Pinpoint the cell where the given text exists, returning its (X, Y) midpoint coordinate. 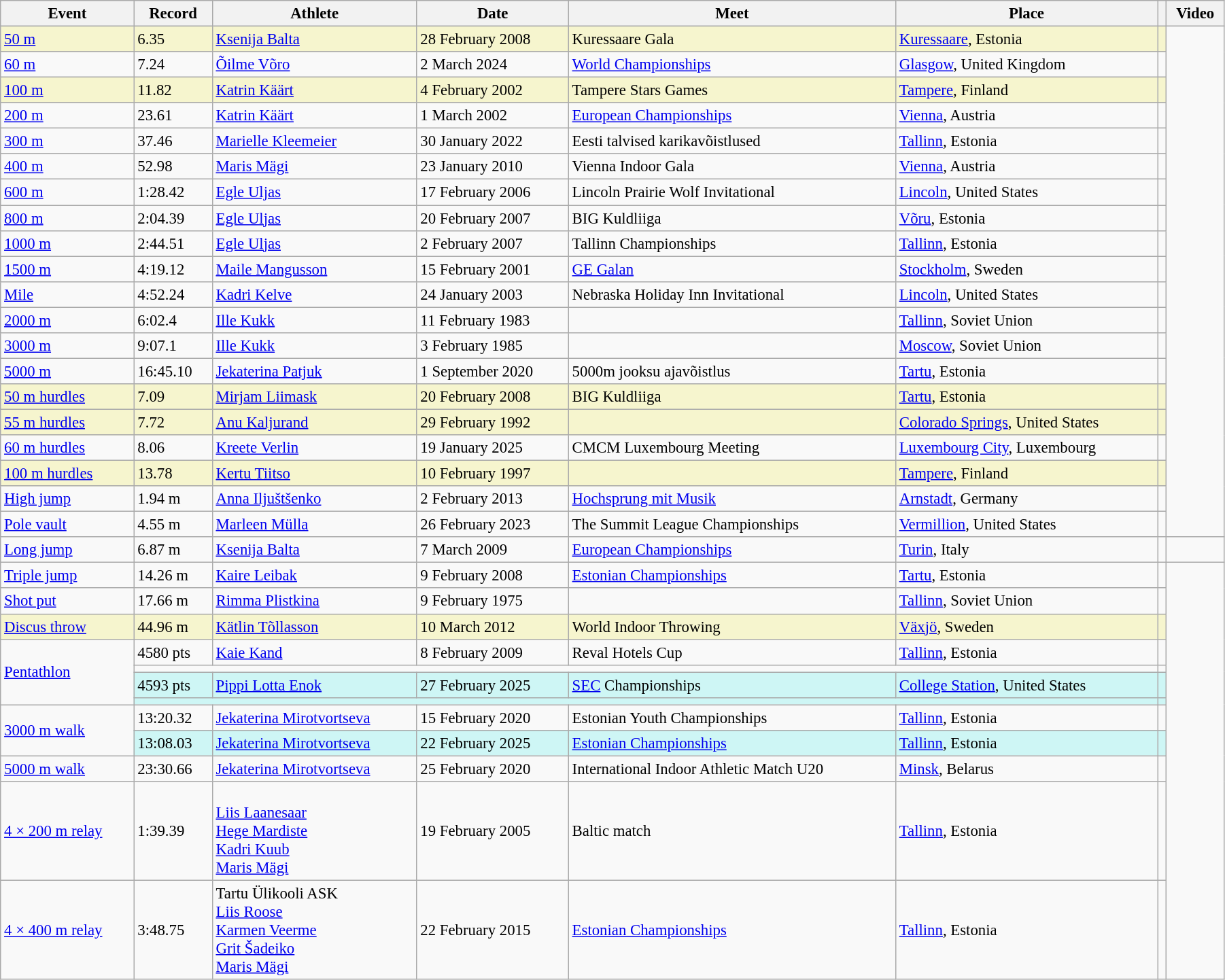
Maile Mangusson (314, 269)
3000 m (67, 346)
44.96 m (173, 627)
Minsk, Belarus (1026, 769)
28 February 2008 (492, 39)
Reval Hotels Cup (731, 652)
World Championships (731, 65)
Place (1026, 14)
9 February 1975 (492, 601)
Vienna Indoor Gala (731, 167)
7 March 2009 (492, 550)
50 m (67, 39)
19 January 2025 (492, 448)
10 February 1997 (492, 474)
11.82 (173, 90)
Marielle Kleemeier (314, 141)
Date (492, 14)
25 February 2020 (492, 769)
29 February 1992 (492, 422)
Kuressaare Gala (731, 39)
4:52.24 (173, 294)
Liis LaanesaarHege MardisteKadri KuubMaris Mägi (314, 831)
Turin, Italy (1026, 550)
4 × 200 m relay (67, 831)
Nebraska Holiday Inn Invitational (731, 294)
400 m (67, 167)
19 February 2005 (492, 831)
Colorado Springs, United States (1026, 422)
4593 pts (173, 685)
Tallinn Championships (731, 243)
1:39.39 (173, 831)
24 January 2003 (492, 294)
2:04.39 (173, 218)
Athlete (314, 14)
Mirjam Liimask (314, 397)
100 m (67, 90)
5000 m (67, 371)
30 January 2022 (492, 141)
Tartu Ülikooli ASKLiis RooseKarmen VeermeGrit ŠadeikoMaris Mägi (314, 930)
600 m (67, 192)
2 February 2007 (492, 243)
4.55 m (173, 525)
Anna Iljuštšenko (314, 499)
7.24 (173, 65)
60 m (67, 65)
Õilme Võro (314, 65)
3 February 1985 (492, 346)
Rimma Plistkina (314, 601)
13:08.03 (173, 743)
300 m (67, 141)
Kätlin Tõllasson (314, 627)
6.35 (173, 39)
Kreete Verlin (314, 448)
Luxembourg City, Luxembourg (1026, 448)
200 m (67, 116)
8.06 (173, 448)
17 February 2006 (492, 192)
20 February 2008 (492, 397)
Maris Mägi (314, 167)
6:02.4 (173, 320)
22 February 2015 (492, 930)
Pole vault (67, 525)
20 February 2007 (492, 218)
2 February 2013 (492, 499)
CMCM Luxembourg Meeting (731, 448)
11 February 1983 (492, 320)
Meet (731, 14)
14.26 m (173, 576)
3:48.75 (173, 930)
Jekaterina Patjuk (314, 371)
13.78 (173, 474)
Kuressaare, Estonia (1026, 39)
Discus throw (67, 627)
Vermillion, United States (1026, 525)
Tampere Stars Games (731, 90)
1.94 m (173, 499)
22 February 2025 (492, 743)
7.09 (173, 397)
5000m jooksu ajavõistlus (731, 371)
7.72 (173, 422)
8 February 2009 (492, 652)
37.46 (173, 141)
Shot put (67, 601)
10 March 2012 (492, 627)
Video (1195, 14)
High jump (67, 499)
Kaie Kand (314, 652)
Mile (67, 294)
23.61 (173, 116)
15 February 2020 (492, 718)
26 February 2023 (492, 525)
Marleen Mülla (314, 525)
17.66 m (173, 601)
1 March 2002 (492, 116)
50 m hurdles (67, 397)
The Summit League Championships (731, 525)
3000 m walk (67, 730)
Moscow, Soviet Union (1026, 346)
Long jump (67, 550)
55 m hurdles (67, 422)
100 m hurdles (67, 474)
2:44.51 (173, 243)
2 March 2024 (492, 65)
SEC Championships (731, 685)
13:20.32 (173, 718)
2000 m (67, 320)
4 February 2002 (492, 90)
23:30.66 (173, 769)
Event (67, 14)
1500 m (67, 269)
9:07.1 (173, 346)
Kertu Tiitso (314, 474)
1:28.42 (173, 192)
23 January 2010 (492, 167)
4580 pts (173, 652)
Record (173, 14)
World Indoor Throwing (731, 627)
Kaire Leibak (314, 576)
800 m (67, 218)
Triple jump (67, 576)
1000 m (67, 243)
Hochsprung mit Musik (731, 499)
Pentathlon (67, 672)
Anu Kaljurand (314, 422)
Stockholm, Sweden (1026, 269)
Växjö, Sweden (1026, 627)
College Station, United States (1026, 685)
6.87 m (173, 550)
4 × 400 m relay (67, 930)
60 m hurdles (67, 448)
Kadri Kelve (314, 294)
4:19.12 (173, 269)
Estonian Youth Championships (731, 718)
International Indoor Athletic Match U20 (731, 769)
1 September 2020 (492, 371)
16:45.10 (173, 371)
Glasgow, United Kingdom (1026, 65)
Baltic match (731, 831)
Eesti talvised karikavõistlused (731, 141)
Lincoln Prairie Wolf Invitational (731, 192)
Arnstadt, Germany (1026, 499)
Võru, Estonia (1026, 218)
27 February 2025 (492, 685)
GE Galan (731, 269)
5000 m walk (67, 769)
9 February 2008 (492, 576)
52.98 (173, 167)
Pippi Lotta Enok (314, 685)
15 February 2001 (492, 269)
